Find where the given text appears and provide that cell's center as (X, Y) coordinate. 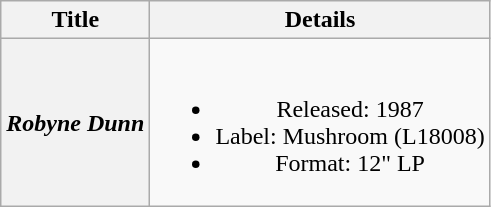
Released: 1987Label: Mushroom (L18008)Format: 12" LP (320, 122)
Title (76, 20)
Details (320, 20)
Robyne Dunn (76, 122)
